Capture the cell that displays the provided text and extract its (x, y) central coordinate. 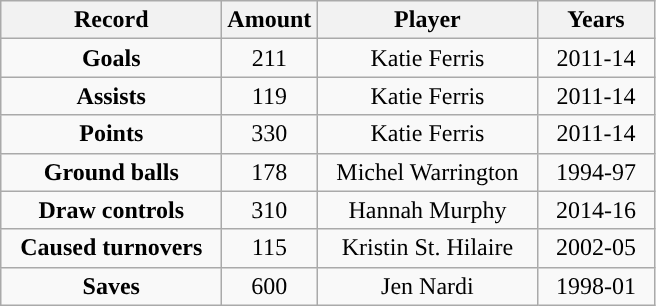
Assists (112, 96)
211 (270, 58)
Player (428, 20)
Jen Nardi (428, 286)
Goals (112, 58)
2002-05 (596, 248)
600 (270, 286)
Years (596, 20)
310 (270, 210)
Kristin St. Hilaire (428, 248)
Amount (270, 20)
Saves (112, 286)
Draw controls (112, 210)
Points (112, 134)
Record (112, 20)
178 (270, 172)
1994-97 (596, 172)
Ground balls (112, 172)
330 (270, 134)
1998-01 (596, 286)
Hannah Murphy (428, 210)
2014-16 (596, 210)
Michel Warrington (428, 172)
119 (270, 96)
Caused turnovers (112, 248)
115 (270, 248)
